Return the [x, y] coordinate for the center point of the cell that contains the specified text.  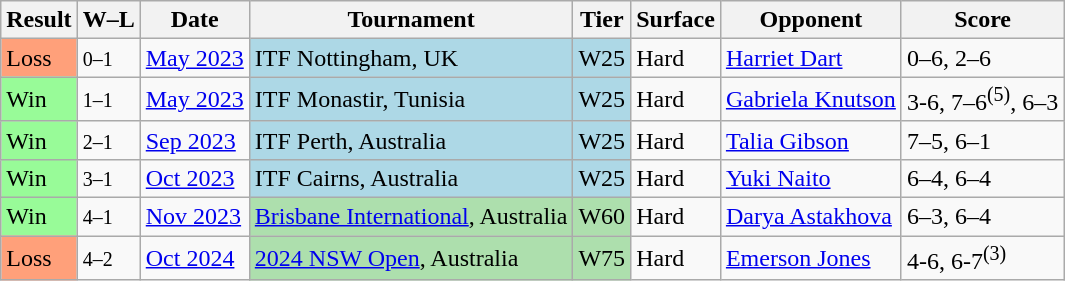
0–1 [108, 58]
Talia Gibson [810, 140]
Result [39, 20]
ITF Perth, Australia [411, 140]
Darya Astakhova [810, 217]
ITF Cairns, Australia [411, 178]
Yuki Naito [810, 178]
2–1 [108, 140]
Opponent [810, 20]
6–4, 6–4 [982, 178]
W60 [602, 217]
7–5, 6–1 [982, 140]
Sep 2023 [194, 140]
3-6, 7–6(5), 6–3 [982, 100]
Nov 2023 [194, 217]
ITF Nottingham, UK [411, 58]
1–1 [108, 100]
4–2 [108, 258]
4-6, 6-7(3) [982, 258]
Tier [602, 20]
3–1 [108, 178]
Harriet Dart [810, 58]
4–1 [108, 217]
Date [194, 20]
0–6, 2–6 [982, 58]
ITF Monastir, Tunisia [411, 100]
2024 NSW Open, Australia [411, 258]
Gabriela Knutson [810, 100]
Emerson Jones [810, 258]
Brisbane International, Australia [411, 217]
Oct 2023 [194, 178]
W75 [602, 258]
Surface [676, 20]
W–L [108, 20]
Oct 2024 [194, 258]
Score [982, 20]
Tournament [411, 20]
6–3, 6–4 [982, 217]
